Locate the cell with the specified text and output its (x, y) center coordinate. 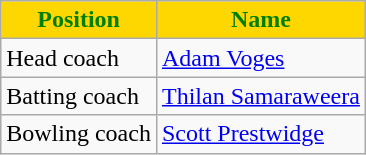
Bowling coach (79, 134)
Scott Prestwidge (260, 134)
Adam Voges (260, 58)
Thilan Samaraweera (260, 96)
Name (260, 20)
Head coach (79, 58)
Position (79, 20)
Batting coach (79, 96)
